Provide the (x, y) coordinate of the cell's center where the given text is located.  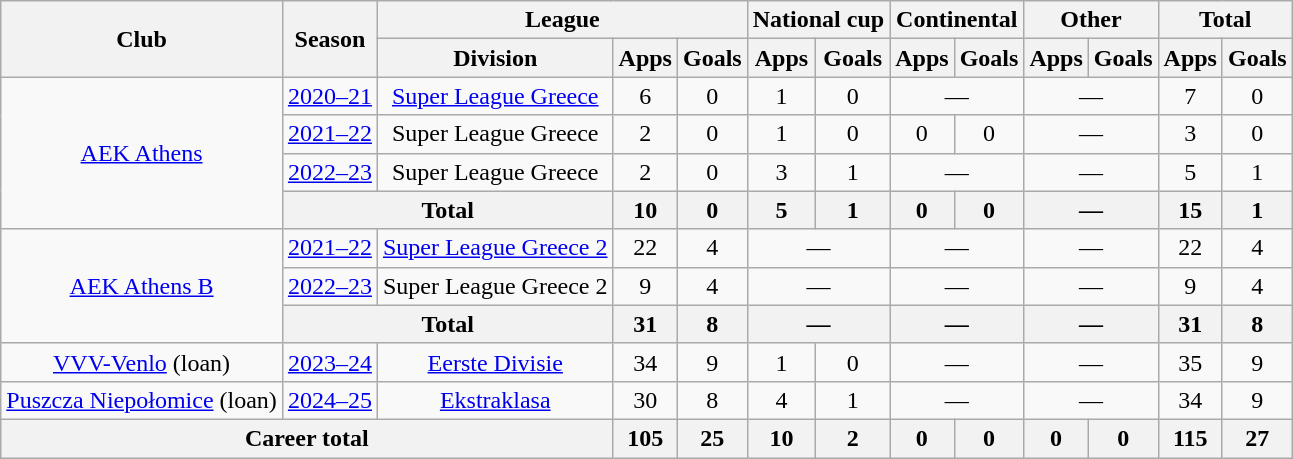
League (562, 20)
AEK Athens (142, 153)
2023–24 (330, 362)
115 (1190, 438)
30 (645, 400)
35 (1190, 362)
Division (495, 58)
6 (645, 96)
2020–21 (330, 96)
27 (1257, 438)
2024–25 (330, 400)
105 (645, 438)
7 (1190, 96)
25 (712, 438)
AEK Athens B (142, 286)
VVV-Venlo (loan) (142, 362)
Career total (307, 438)
15 (1190, 210)
Ekstraklasa (495, 400)
Puszcza Niepołomice (loan) (142, 400)
Season (330, 39)
National cup (818, 20)
Other (1091, 20)
Continental (957, 20)
Club (142, 39)
Eerste Divisie (495, 362)
